For the text-containing cell, return its midpoint in (x, y) coordinate format. 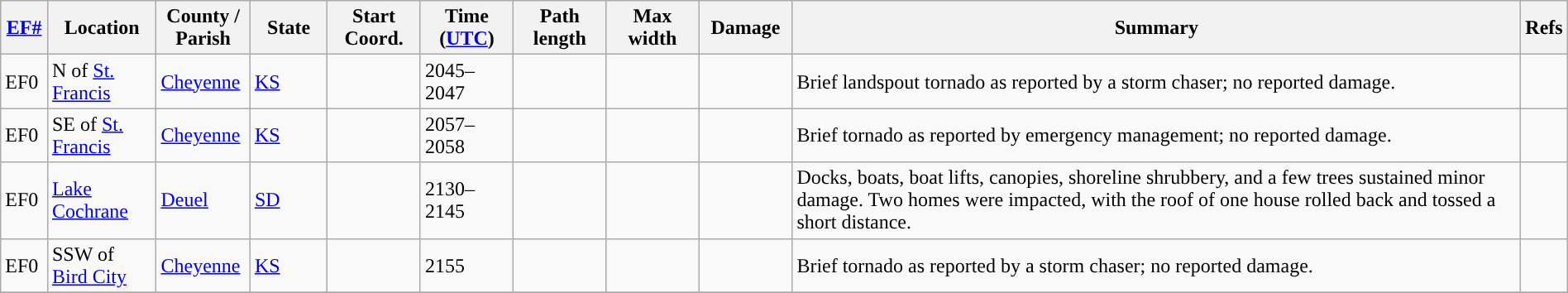
2057–2058 (466, 136)
Lake Cochrane (102, 200)
2155 (466, 265)
State (289, 28)
Brief tornado as reported by a storm chaser; no reported damage. (1156, 265)
Refs (1544, 28)
Location (102, 28)
2130–2145 (466, 200)
SD (289, 200)
N of St. Francis (102, 81)
Time (UTC) (466, 28)
SSW of Bird City (102, 265)
Start Coord. (374, 28)
Deuel (203, 200)
EF# (25, 28)
Damage (746, 28)
SE of St. Francis (102, 136)
Brief tornado as reported by emergency management; no reported damage. (1156, 136)
Summary (1156, 28)
County / Parish (203, 28)
2045–2047 (466, 81)
Path length (560, 28)
Brief landspout tornado as reported by a storm chaser; no reported damage. (1156, 81)
Max width (653, 28)
